From the cell containing the given text, extract its center point as [X, Y] coordinate. 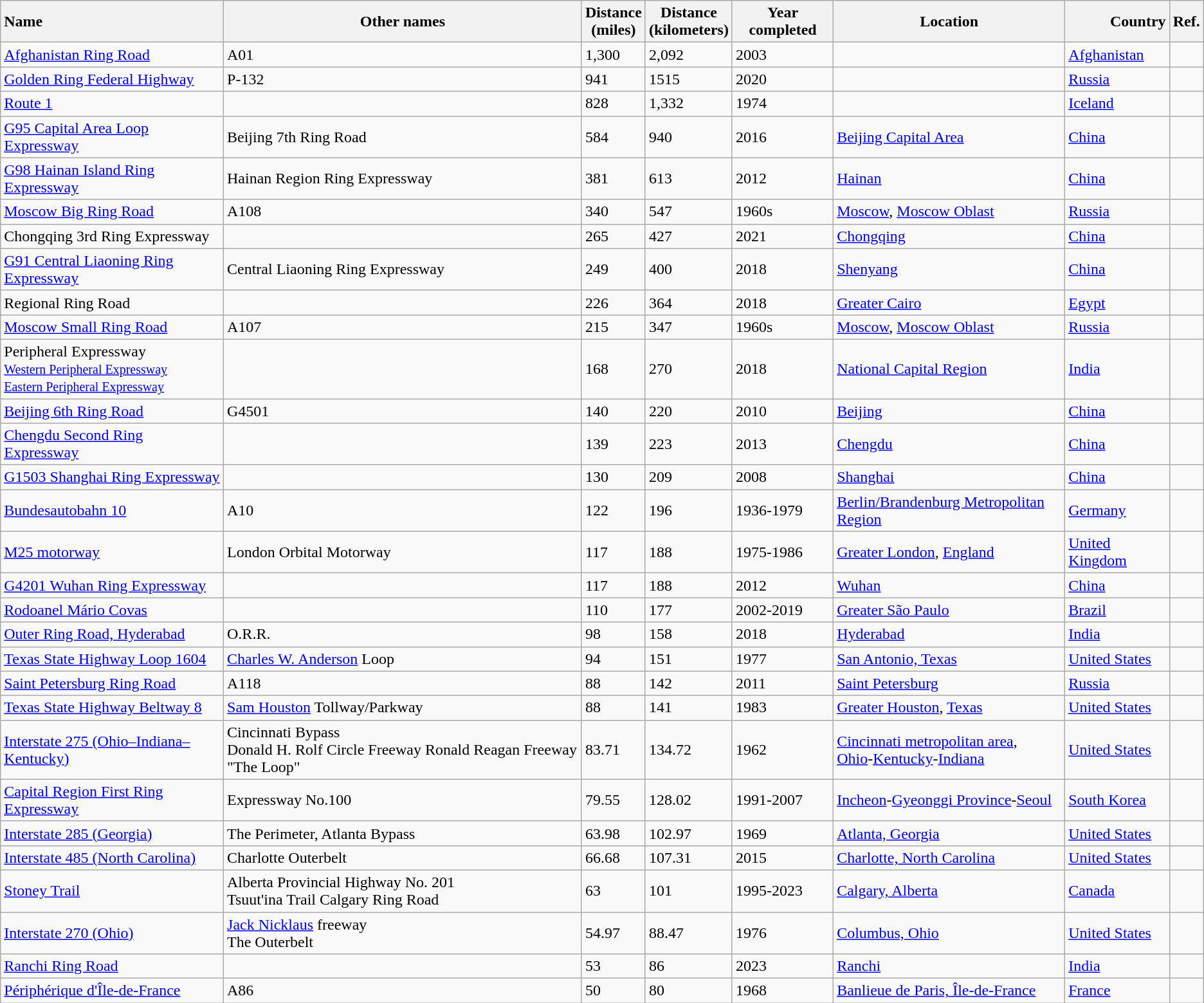
Charlotte Outerbelt [403, 858]
A01 [403, 55]
1,300 [614, 55]
2013 [782, 444]
66.68 [614, 858]
Outer Ring Road, Hyderabad [112, 634]
88.47 [688, 933]
Capital Region First Ring Expressway [112, 800]
Shenyang [949, 269]
Jack Nicklaus freewayThe Outerbelt [403, 933]
Atlanta, Georgia [949, 833]
Interstate 275 (Ohio–Indiana–Kentucky) [112, 750]
1991-2007 [782, 800]
Chongqing 3rd Ring Expressway [112, 236]
141 [688, 708]
Year completed [782, 22]
139 [614, 444]
1968 [782, 991]
G95 Capital Area Loop Expressway [112, 136]
Interstate 285 (Georgia) [112, 833]
2016 [782, 136]
Peripheral ExpresswayWestern Peripheral ExpresswayEastern Peripheral Expressway [112, 369]
G1503 Shanghai Ring Expressway [112, 477]
2021 [782, 236]
Р-132 [403, 79]
2002-2019 [782, 610]
101 [688, 890]
2015 [782, 858]
Name [112, 22]
2,092 [688, 55]
158 [688, 634]
584 [614, 136]
Rodoanel Mário Covas [112, 610]
80 [688, 991]
215 [614, 327]
1,332 [688, 104]
130 [614, 477]
Expressway No.100 [403, 800]
M25 motorway [112, 552]
Incheon-Gyeonggi Province-Seoul [949, 800]
Bundesautobahn 10 [112, 511]
122 [614, 511]
209 [688, 477]
Golden Ring Federal Highway [112, 79]
G91 Central Liaoning Ring Expressway [112, 269]
270 [688, 369]
Greater Houston, Texas [949, 708]
Texas State Highway Beltway 8 [112, 708]
Columbus, Ohio [949, 933]
1977 [782, 659]
A86 [403, 991]
Saint Petersburg Ring Road [112, 683]
Afghanistan Ring Road [112, 55]
Chengdu [949, 444]
Moscow Big Ring Road [112, 212]
Distance(miles) [614, 22]
Interstate 270 (Ohio) [112, 933]
1976 [782, 933]
Ranchi [949, 966]
2020 [782, 79]
Périphérique d'Île-de-France [112, 991]
France [1117, 991]
142 [688, 683]
Interstate 485 (North Carolina) [112, 858]
1936-1979 [782, 511]
107.31 [688, 858]
940 [688, 136]
A107 [403, 327]
Alberta Provincial Highway No. 201Tsuut'ina Trail Calgary Ring Road [403, 890]
Route 1 [112, 104]
347 [688, 327]
Hainan Region Ring Expressway [403, 179]
Berlin/Brandenburg Metropolitan Region [949, 511]
Other names [403, 22]
Charlotte, North Carolina [949, 858]
110 [614, 610]
400 [688, 269]
Saint Petersburg [949, 683]
Afghanistan [1117, 55]
1983 [782, 708]
2010 [782, 411]
196 [688, 511]
Chongqing [949, 236]
265 [614, 236]
151 [688, 659]
220 [688, 411]
A118 [403, 683]
63.98 [614, 833]
A108 [403, 212]
102.97 [688, 833]
134.72 [688, 750]
2011 [782, 683]
Greater São Paulo [949, 610]
54.97 [614, 933]
63 [614, 890]
94 [614, 659]
1969 [782, 833]
Texas State Highway Loop 1604 [112, 659]
140 [614, 411]
Moscow Small Ring Road [112, 327]
83.71 [614, 750]
G4501 [403, 411]
Canada [1117, 890]
1995-2023 [782, 890]
Country [1117, 22]
Beijing 6th Ring Road [112, 411]
79.55 [614, 800]
United Kingdom [1117, 552]
1515 [688, 79]
86 [688, 966]
Banlieue de Paris, Île-de-France [949, 991]
128.02 [688, 800]
Greater London, England [949, 552]
50 [614, 991]
1974 [782, 104]
Stoney Trail [112, 890]
226 [614, 302]
Regional Ring Road [112, 302]
Location [949, 22]
53 [614, 966]
2023 [782, 966]
Calgary, Alberta [949, 890]
340 [614, 212]
G4201 Wuhan Ring Expressway [112, 585]
Sam Houston Tollway/Parkway [403, 708]
South Korea [1117, 800]
Central Liaoning Ring Expressway [403, 269]
Beijing Capital Area [949, 136]
G98 Hainan Island Ring Expressway [112, 179]
941 [614, 79]
O.R.R. [403, 634]
Wuhan [949, 585]
Beijing 7th Ring Road [403, 136]
Egypt [1117, 302]
Cincinnati metropolitan area,Ohio-Kentucky-Indiana [949, 750]
223 [688, 444]
613 [688, 179]
1975-1986 [782, 552]
Germany [1117, 511]
Ranchi Ring Road [112, 966]
Brazil [1117, 610]
828 [614, 104]
1962 [782, 750]
2008 [782, 477]
547 [688, 212]
177 [688, 610]
168 [614, 369]
Chengdu Second Ring Expressway [112, 444]
Ref. [1186, 22]
249 [614, 269]
381 [614, 179]
427 [688, 236]
A10 [403, 511]
Charles W. Anderson Loop [403, 659]
Beijing [949, 411]
Greater Cairo [949, 302]
2003 [782, 55]
Cincinnati BypassDonald H. Rolf Circle Freeway Ronald Reagan Freeway "The Loop" [403, 750]
London Orbital Motorway [403, 552]
Iceland [1117, 104]
Hainan [949, 179]
San Antonio, Texas [949, 659]
98 [614, 634]
Shanghai [949, 477]
The Perimeter, Atlanta Bypass [403, 833]
Hyderabad [949, 634]
Distance(kilometers) [688, 22]
364 [688, 302]
National Capital Region [949, 369]
